Detect which cell encompasses the target text, then output its [X, Y] center coordinate. 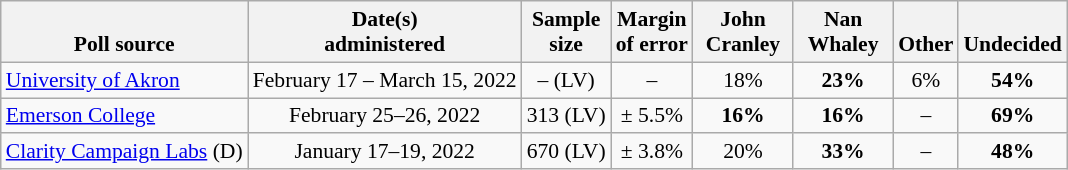
± 3.8% [652, 152]
Poll source [124, 32]
Clarity Campaign Labs (D) [124, 152]
February 17 – March 15, 2022 [385, 80]
– (LV) [566, 80]
54% [1012, 80]
23% [843, 80]
Undecided [1012, 32]
± 5.5% [652, 116]
20% [743, 152]
February 25–26, 2022 [385, 116]
University of Akron [124, 80]
69% [1012, 116]
Marginof error [652, 32]
Date(s)administered [385, 32]
670 (LV) [566, 152]
Samplesize [566, 32]
48% [1012, 152]
NanWhaley [843, 32]
33% [843, 152]
JohnCranley [743, 32]
18% [743, 80]
January 17–19, 2022 [385, 152]
6% [926, 80]
Emerson College [124, 116]
Other [926, 32]
313 (LV) [566, 116]
